Extract the [x, y] coordinate from the center of the cell holding the provided text.  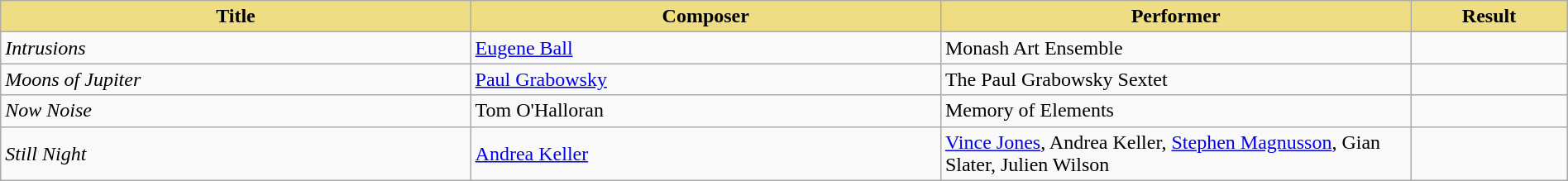
Paul Grabowsky [705, 79]
Title [236, 17]
Andrea Keller [705, 154]
Tom O'Halloran [705, 111]
Moons of Jupiter [236, 79]
The Paul Grabowsky Sextet [1175, 79]
Memory of Elements [1175, 111]
Now Noise [236, 111]
Monash Art Ensemble [1175, 48]
Still Night [236, 154]
Vince Jones, Andrea Keller, Stephen Magnusson, Gian Slater, Julien Wilson [1175, 154]
Composer [705, 17]
Result [1489, 17]
Eugene Ball [705, 48]
Intrusions [236, 48]
Performer [1175, 17]
